Detect which cell encompasses the target text, then output its (X, Y) center coordinate. 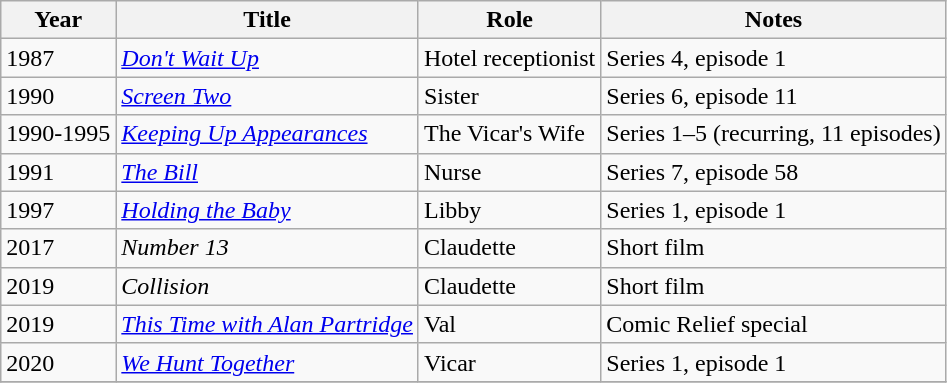
Role (509, 20)
Number 13 (268, 248)
Sister (509, 96)
Series 7, episode 58 (774, 172)
1990 (58, 96)
Series 6, episode 11 (774, 96)
Series 1–5 (recurring, 11 episodes) (774, 134)
2020 (58, 362)
Libby (509, 210)
We Hunt Together (268, 362)
Holding the Baby (268, 210)
Nurse (509, 172)
This Time with Alan Partridge (268, 324)
Don't Wait Up (268, 58)
2017 (58, 248)
Keeping Up Appearances (268, 134)
Notes (774, 20)
Comic Relief special (774, 324)
The Vicar's Wife (509, 134)
Collision (268, 286)
Series 4, episode 1 (774, 58)
1991 (58, 172)
1987 (58, 58)
The Bill (268, 172)
1990-1995 (58, 134)
1997 (58, 210)
Year (58, 20)
Vicar (509, 362)
Screen Two (268, 96)
Hotel receptionist (509, 58)
Val (509, 324)
Title (268, 20)
